Locate the cell with the specified text and output its [x, y] center coordinate. 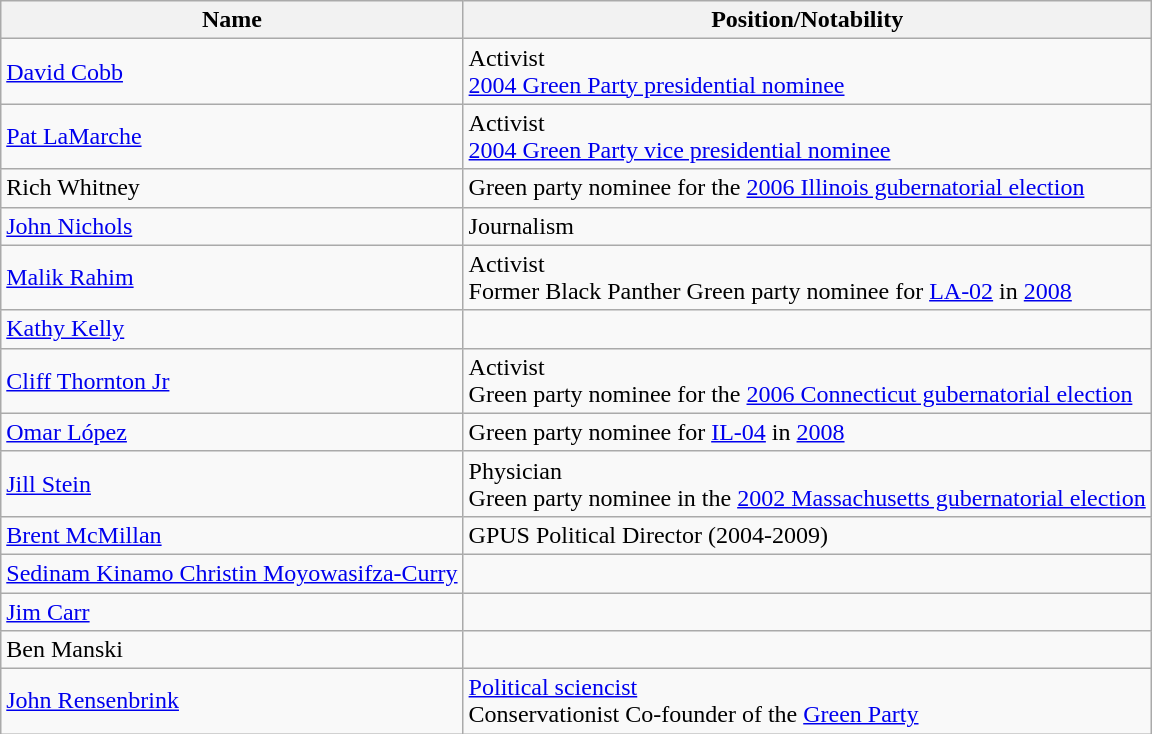
Malik Rahim [232, 278]
PhysicianGreen party nominee in the 2002 Massachusetts gubernatorial election [807, 484]
Rich Whitney [232, 188]
Political sciencistConservationist Co-founder of the Green Party [807, 702]
Position/Notability [807, 20]
Green party nominee for the 2006 Illinois gubernatorial election [807, 188]
Brent McMillan [232, 535]
Jill Stein [232, 484]
Sedinam Kinamo Christin Moyowasifza-Curry [232, 573]
John Rensenbrink [232, 702]
Activist2004 Green Party presidential nominee [807, 72]
Kathy Kelly [232, 329]
ActivistFormer Black Panther Green party nominee for LA-02 in 2008 [807, 278]
Jim Carr [232, 611]
Omar López [232, 432]
ActivistGreen party nominee for the 2006 Connecticut gubernatorial election [807, 380]
Journalism [807, 226]
Cliff Thornton Jr [232, 380]
Green party nominee for IL-04 in 2008 [807, 432]
Name [232, 20]
David Cobb [232, 72]
Pat LaMarche [232, 136]
John Nichols [232, 226]
GPUS Political Director (2004-2009) [807, 535]
Ben Manski [232, 650]
Activist2004 Green Party vice presidential nominee [807, 136]
